Capture the cell that displays the provided text and extract its (X, Y) central coordinate. 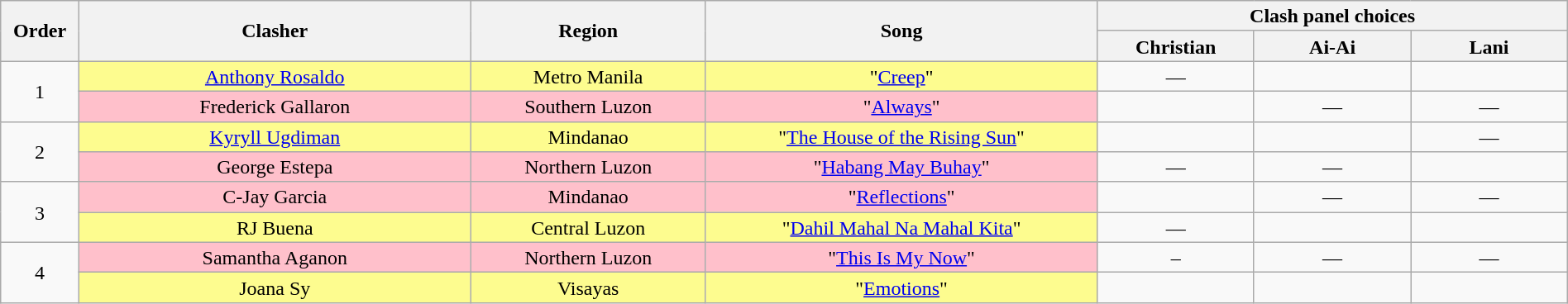
Frederick Gallaron (275, 106)
Anthony Rosaldo (275, 76)
Clash panel choices (1332, 17)
1 (40, 91)
George Estepa (275, 167)
Metro Manila (588, 76)
Southern Luzon (588, 106)
Central Luzon (588, 228)
C-Jay Garcia (275, 197)
"Dahil Mahal Na Mahal Kita" (901, 228)
Ai-Ai (1331, 46)
3 (40, 211)
"Habang May Buhay" (901, 167)
Visayas (588, 287)
"This Is My Now" (901, 258)
Clasher (275, 31)
Kyryll Ugdiman (275, 137)
Christian (1176, 46)
Samantha Aganon (275, 258)
– (1176, 258)
Region (588, 31)
"Emotions" (901, 287)
"Always" (901, 106)
4 (40, 273)
2 (40, 152)
Lani (1489, 46)
"The House of the Rising Sun" (901, 137)
Song (901, 31)
Joana Sy (275, 287)
Order (40, 31)
"Creep" (901, 76)
"Reflections" (901, 197)
RJ Buena (275, 228)
